Find where the given text appears and provide that cell's center as (X, Y) coordinate. 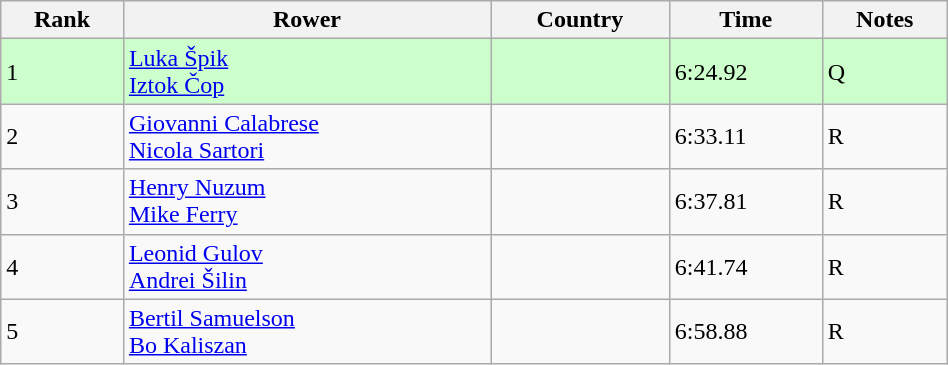
2 (62, 136)
6:24.92 (746, 72)
1 (62, 72)
5 (62, 332)
Rower (306, 20)
Notes (884, 20)
6:58.88 (746, 332)
Leonid Gulov Andrei Šilin (306, 266)
Giovanni Calabrese Nicola Sartori (306, 136)
Country (580, 20)
Time (746, 20)
Q (884, 72)
4 (62, 266)
Henry Nuzum Mike Ferry (306, 202)
Luka Špik Iztok Čop (306, 72)
3 (62, 202)
6:33.11 (746, 136)
6:41.74 (746, 266)
6:37.81 (746, 202)
Rank (62, 20)
Bertil Samuelson Bo Kaliszan (306, 332)
